Detect which cell encompasses the target text, then output its [x, y] center coordinate. 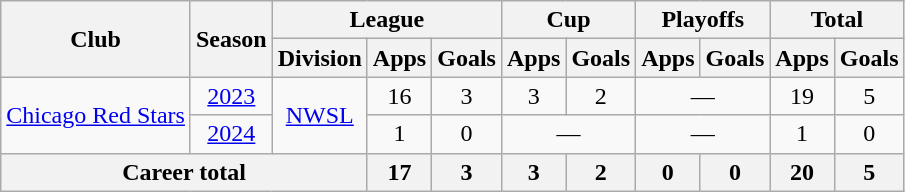
NWSL [320, 115]
19 [802, 96]
League [386, 20]
Career total [184, 172]
20 [802, 172]
Season [231, 39]
16 [399, 96]
17 [399, 172]
Cup [568, 20]
Club [96, 39]
Total [837, 20]
2023 [231, 96]
Chicago Red Stars [96, 115]
2024 [231, 134]
Playoffs [703, 20]
Division [320, 58]
